Detect which cell encompasses the target text, then output its [x, y] center coordinate. 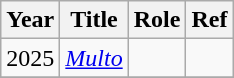
2025 [30, 58]
Role [157, 20]
Title [94, 20]
Year [30, 20]
Ref [210, 20]
Multo [94, 58]
